Locate the cell with the specified text and output its [x, y] center coordinate. 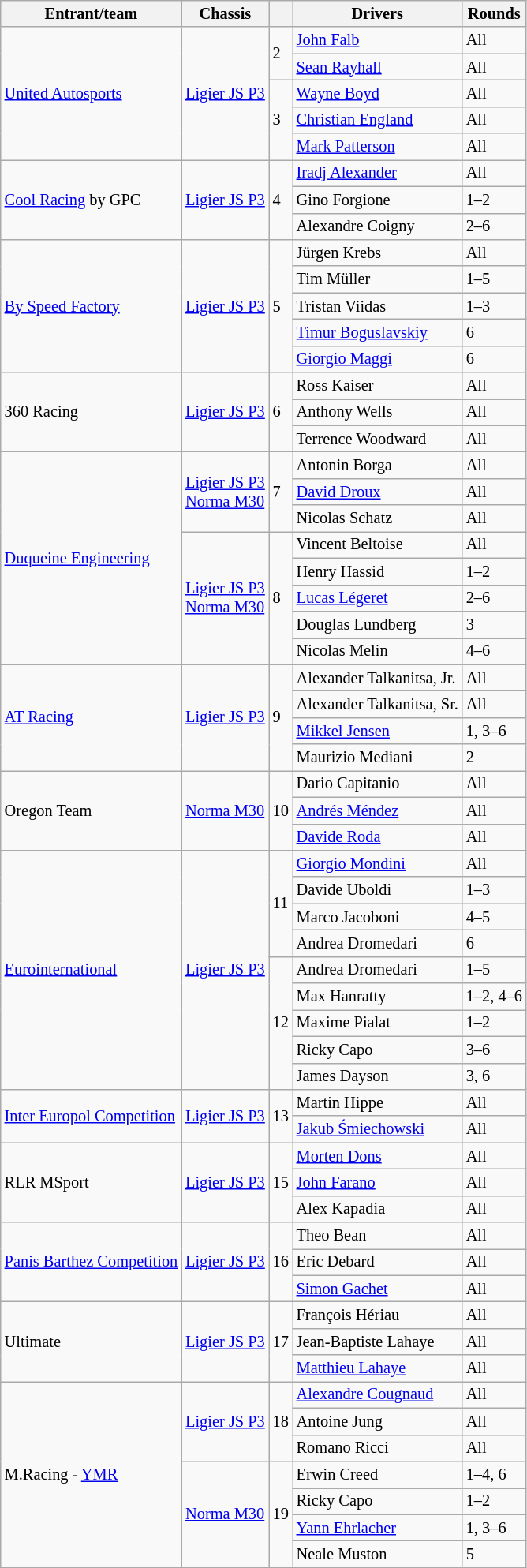
Mikkel Jensen [377, 731]
4–5 [494, 917]
Douglas Lundberg [377, 624]
Henry Hassid [377, 571]
Nicolas Melin [377, 651]
3, 6 [494, 1076]
8 [281, 597]
Nicolas Schatz [377, 518]
Iradj Alexander [377, 173]
Chassis [225, 13]
Vincent Beltoise [377, 544]
Panis Barthez Competition [92, 1263]
Theo Bean [377, 1236]
Wayne Boyd [377, 93]
AT Racing [92, 718]
United Autosports [92, 93]
John Falb [377, 40]
Ross Kaiser [377, 386]
Dario Capitanio [377, 784]
Timur Boguslavskiy [377, 332]
Inter Europol Competition [92, 1116]
Christian England [377, 120]
9 [281, 718]
John Farano [377, 1182]
Erwin Creed [377, 1474]
RLR MSport [92, 1182]
Antonin Borga [377, 465]
4–6 [494, 651]
4 [281, 199]
David Droux [377, 492]
19 [281, 1514]
Alex Kapadia [377, 1209]
Anthony Wells [377, 412]
Cool Racing by GPC [92, 199]
Drivers [377, 13]
Gino Forgione [377, 200]
Davide Uboldi [377, 890]
Terrence Woodward [377, 439]
Alexander Talkanitsa, Jr. [377, 678]
Romano Ricci [377, 1448]
13 [281, 1116]
12 [281, 1023]
Giorgio Maggi [377, 359]
Neale Muston [377, 1554]
Ultimate [92, 1342]
Alexander Talkanitsa, Sr. [377, 704]
Mark Patterson [377, 147]
Alexandre Coigny [377, 226]
Yann Ehrlacher [377, 1528]
Simon Gachet [377, 1289]
360 Racing [92, 412]
Giorgio Mondini [377, 863]
Jean-Baptiste Lahaye [377, 1342]
Rounds [494, 13]
Oregon Team [92, 810]
Duqueine Engineering [92, 557]
Marco Jacoboni [377, 917]
James Dayson [377, 1076]
Martin Hippe [377, 1102]
Sean Rayhall [377, 67]
M.Racing - YMR [92, 1474]
Andrés Méndez [377, 810]
1–2, 4–6 [494, 997]
Eric Debard [377, 1262]
Tristan Viidas [377, 306]
Matthieu Lahaye [377, 1368]
Davide Roda [377, 837]
Tim Müller [377, 279]
Antoine Jung [377, 1421]
Jakub Śmiechowski [377, 1129]
3–6 [494, 1050]
Lucas Légeret [377, 598]
11 [281, 903]
18 [281, 1420]
Max Hanratty [377, 997]
Alexandre Cougnaud [377, 1394]
Maxime Pialat [377, 1023]
17 [281, 1342]
Entrant/team [92, 13]
Maurizio Mediani [377, 758]
Eurointernational [92, 969]
1–4, 6 [494, 1474]
Morten Dons [377, 1156]
16 [281, 1263]
7 [281, 491]
Jürgen Krebs [377, 253]
François Hériau [377, 1315]
By Speed Factory [92, 305]
10 [281, 810]
15 [281, 1182]
